Detect which cell encompasses the target text, then output its (x, y) center coordinate. 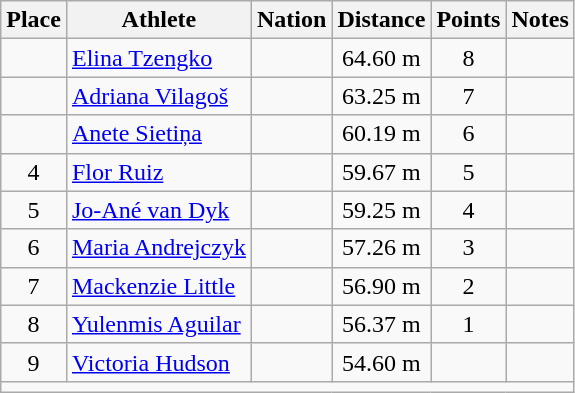
56.37 m (382, 324)
Mackenzie Little (158, 286)
3 (468, 248)
Notes (540, 20)
Athlete (158, 20)
57.26 m (382, 248)
Flor Ruiz (158, 172)
Jo-Ané van Dyk (158, 210)
9 (34, 362)
Yulenmis Aguilar (158, 324)
Distance (382, 20)
60.19 m (382, 134)
Elina Tzengko (158, 58)
1 (468, 324)
Victoria Hudson (158, 362)
64.60 m (382, 58)
Place (34, 20)
59.67 m (382, 172)
Maria Andrejczyk (158, 248)
63.25 m (382, 96)
54.60 m (382, 362)
59.25 m (382, 210)
Nation (291, 20)
Adriana Vilagoš (158, 96)
2 (468, 286)
56.90 m (382, 286)
Anete Sietiņa (158, 134)
Points (468, 20)
